Pinpoint the cell where the given text exists, returning its (x, y) midpoint coordinate. 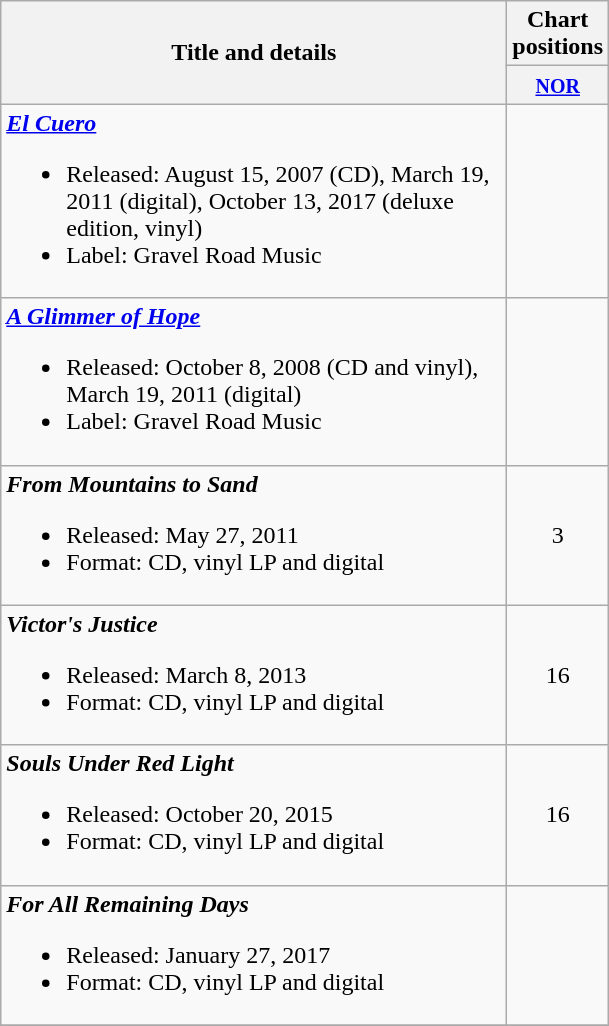
Chart positions (558, 34)
El CueroReleased: August 15, 2007 (CD), March 19, 2011 (digital), October 13, 2017 (deluxe edition, vinyl)Label: Gravel Road Music (254, 201)
Title and details (254, 52)
Victor's JusticeReleased: March 8, 2013Format: CD, vinyl LP and digital (254, 675)
A Glimmer of HopeReleased: October 8, 2008 (CD and vinyl), March 19, 2011 (digital)Label: Gravel Road Music (254, 382)
Souls Under Red LightReleased: October 20, 2015Format: CD, vinyl LP and digital (254, 815)
For All Remaining DaysReleased: January 27, 2017Format: CD, vinyl LP and digital (254, 955)
3 (558, 535)
From Mountains to SandReleased: May 27, 2011Format: CD, vinyl LP and digital (254, 535)
NOR (558, 85)
